Capture the cell that displays the provided text and extract its (x, y) central coordinate. 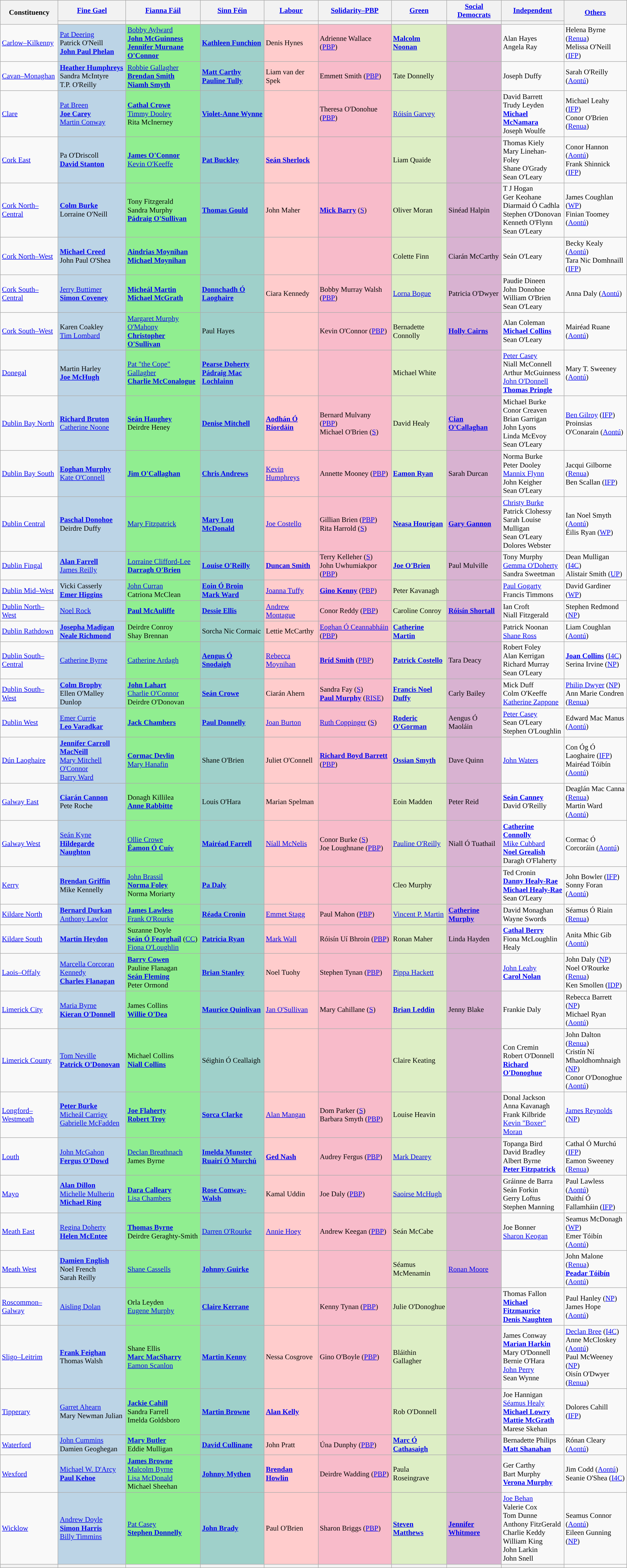
Gino Kenny (PBP) (354, 590)
Alan Hayes Angela Ray (532, 43)
Aindrias Moynihan Michael Moynihan (163, 256)
Shane O'Brien (232, 760)
Kenny Tynan (PBP) (354, 1307)
John Malone (Renua) Peadar Tóibín (Aontú) (595, 1269)
Labour (291, 11)
Pauline O'Reilly (419, 844)
Pat Deering Patrick O'Neill John Paul Phelan (92, 43)
Audrey Fergus (PBP) (354, 1157)
Ronan Maher (419, 939)
Sandra Fay (S) Paul Murphy (RISE) (354, 694)
Gary Gannon (474, 524)
Séighin Ó Ceallaigh (232, 1060)
Jim Codd (Aontú) Seanie O'Shea (I4C) (595, 1474)
Declan Bree (I4C) Anne McCloskey (Aontú) Paul McWeeney (NP) Oisín O'Dwyer (Renua) (595, 1357)
Louise O'Reilly (232, 565)
Barry Cowen Pauline Flanagan Seán Fleming Peter Ormond (163, 972)
Ciarán Cannon Pete Roche (92, 802)
Bláithin Gallagher (419, 1357)
Dom Parker (S) Barbara Smyth (PBP) (354, 1115)
Paul Mulville (474, 565)
Sligo–Leitrim (29, 1357)
Joe Costello (291, 524)
Colm Brophy Ellen O'Malley Dunlop (92, 694)
Emmet Stagg (291, 914)
Brian Leddin (419, 1010)
Louis O'Hara (232, 802)
Jerry Buttimer Simon Coveney (92, 294)
Lorraine Clifford-Lee Darragh O'Brien (163, 565)
Marcella Corcoran Kennedy Charles Flanagan (92, 972)
Dublin West (29, 723)
Bobby Murray Walsh (PBP) (354, 294)
Cathal Ó Murchú (IFP) Eamon Sweeney (Renua) (595, 1157)
Tony Murphy Gemma O'Doherty Sandra Sweetman (532, 565)
Conor Burke (S) Joe Loughnane (PBP) (354, 844)
Cavan–Monaghan (29, 76)
John Pratt (291, 1445)
Cleo Murphy (419, 885)
Niall Ó Tuathail (474, 844)
Marian Spelman (291, 802)
Conor Reddy (PBP) (354, 611)
Bríd Smith (PBP) (354, 660)
Theresa O'Donohue (PBP) (354, 114)
Paul Hayes (232, 331)
Carly Bailey (474, 694)
Terry Kelleher (S) John Uwhumiakpor (PBP) (354, 565)
James Coughlan (WP) Finian Toomey (Aontú) (595, 210)
Liam van der Spek (291, 76)
Becky Kealy (Aontú) Tara Nic Domhnaill (IFP) (595, 256)
Paul Donnelly (232, 723)
Patrick Noonan Shane Ross (532, 631)
Jackie Cahill Sandra Farrell Imelda Goldsboro (163, 1412)
Bernadette Philips Matt Shanahan (532, 1445)
Tony Fitzgerald Sandra Murphy Pádraig O'Sullivan (163, 210)
Margaret Murphy O'Mahony Christopher O'Sullivan (163, 331)
Martin Harley Joe McHugh (92, 373)
Bernard Mulvany (PBP) Michael O'Brien (S) (354, 424)
Jan O'Sullivan (291, 1010)
Cork North–West (29, 256)
Suzanne Doyle Seán Ó Fearghaíl (CC) Fiona O'Loughlin (163, 939)
Martin Heydon (92, 939)
Pearse Doherty Pádraig Mac Lochlainn (232, 373)
Kildare North (29, 914)
Ciarán McCarthy (474, 256)
Mary T. Sweeney (Aontú) (595, 373)
Gráinne de Barra Seán Forkin Gerry Loftus Stephen Manning (532, 1194)
Malcolm Noonan (419, 43)
Damien English Noel French Sarah Reilly (92, 1269)
Longford–Westmeath (29, 1115)
Mark Dearey (419, 1157)
Deirdre Wadding (PBP) (354, 1474)
Pat Casey Stephen Donnelly (163, 1529)
Úna Dunphy (PBP) (354, 1445)
John Brassil Norma Foley Norma Moriarty (163, 885)
Eamon Ryan (419, 474)
Mairéad Farrell (232, 844)
Dean Mulligan (I4C) Alistair Smith (UP) (595, 565)
Social Democrats (474, 11)
Noel Rock (92, 611)
Alan Farrell James Reilly (92, 565)
Dublin South–Central (29, 660)
Thomas Byrne Deirdre Geraghty-Smith (163, 1232)
Peter Reid (474, 802)
John Bowler (IFP) Sonny Foran (Aontú) (595, 885)
Joan Burton (291, 723)
Alan Coleman Michael Collins Sean O'Leary (532, 331)
Michael Burke Conor Creaven Brian Garrigan John Lyons Linda McEvoy Sean O'Leary (532, 424)
Thomas Kiely Mary Linehan-Foley Shane O'Grady Sean O'Leary (532, 160)
Rebecca Barrett (NP) Michael Ryan (Aontú) (595, 1010)
James Collins Willie O'Dea (163, 1010)
Anita Mhic Gib (Aontú) (595, 939)
Catherine Connolly Mike Cubbard Noel Grealish Daragh O'Flaherty (532, 844)
Tate Donnelly (419, 76)
Patricia O'Dwyer (474, 294)
Andrew Doyle Simon Harris Billy Timmins (92, 1529)
Bobby Aylward John McGuinness Jennifer Murnane O'Connor (163, 43)
Seán Canney David O'Reilly (532, 802)
Pat "the Cope" Gallagher Charlie McConalogue (163, 373)
Patrick Costello (419, 660)
Ciarán Ahern (291, 694)
Cathal Berry Fiona McLoughlin Healy (532, 939)
James O'Connor Kevin O'Keeffe (163, 160)
Wexford (29, 1474)
Sarah Durcan (474, 474)
John Maher (291, 210)
James Browne Malcolm Byrne Lisa McDonald Michael Sheehan (163, 1474)
Brian Stanley (232, 972)
Mick Duff Colm O'Keeffe Katherine Zappone (532, 694)
Liam Coughlan (Aontú) (595, 631)
Joe Behan Valerie Cox Tom Dunne Anthony FitzGerald Charlie Keddy William King John Larkin John Snell (532, 1529)
Seán Kyne Hildegarde Naughton (92, 844)
Denise Mitchell (232, 424)
Ossian Smyth (419, 760)
Violet-Anne Wynne (232, 114)
Bernadette Connolly (419, 331)
Aengus Ó Snodaigh (232, 660)
Michael Collins Niall Collins (163, 1060)
Ronan Moore (474, 1269)
David Cullinane (232, 1445)
Andrew Keegan (PBP) (354, 1232)
Chris Andrews (232, 474)
Ruth Coppinger (S) (354, 723)
Roderic O'Gorman (419, 723)
Seán McCabe (419, 1232)
Wicklow (29, 1529)
John Lahart Charlie O'Connor Deirdre O'Donovan (163, 694)
Maurice Quinlivan (232, 1010)
Emer Currie Leo Varadkar (92, 723)
Meath West (29, 1269)
Rónan Cleary (Aontú) (595, 1445)
Fianna Fáil (163, 11)
Kamal Uddin (291, 1194)
Regina Doherty Helen McEntee (92, 1232)
Marc Ó Cathasaigh (419, 1445)
John Waters (532, 760)
Róisín Garvey (419, 114)
Norma Burke Peter Dooley Mannix Flynn John Keigher Sean O'Leary (532, 474)
Joanna Tuffy (291, 590)
Linda Hayden (474, 939)
James Conway Marian Harkin Mary O'Donnell Bernie O'Hara John Perry Sean Wynne (532, 1357)
Karen Coakley Tim Lombard (92, 331)
Michael Creed John Paul O'Shea (92, 256)
Kildare South (29, 939)
Darren O'Rourke (232, 1232)
Pa O'Driscoll David Stanton (92, 160)
Mairéad Ruane (Aontú) (595, 331)
Ian Croft Niall Fitzgerald (532, 611)
Limerick City (29, 1010)
Independent (532, 11)
Robbie Gallagher Brendan Smith Niamh Smyth (163, 76)
Micheál Martin Michael McGrath (163, 294)
Kevin Humphreys (291, 474)
Alan Mangan (291, 1115)
Seán Crowe (232, 694)
Cormac Devlin Mary Hanafin (163, 760)
Lettie McCarthy (291, 631)
Peter Kavanagh (419, 590)
Catherine Byrne (92, 660)
Frankie Daly (532, 1010)
Christy Burke Patrick Clohessy Sarah Louise Mulligan Sean O'Leary Dolores Webster (532, 524)
Mark Wall (291, 939)
Dublin Rathdown (29, 631)
Joe Bonner Sharon Keogan (532, 1232)
David Gardiner (WP) (595, 590)
Edward Mac Manus (Aontú) (595, 723)
Gillian Brien (PBP) Rita Harrold (S) (354, 524)
Donegal (29, 373)
Caroline Conroy (419, 611)
Colm Burke Lorraine O'Neill (92, 210)
Brendan Griffin Mike Kennelly (92, 885)
Ged Nash (291, 1157)
Saoirse McHugh (419, 1194)
Ted Cronin Danny Healy-Rae Michael Healy-Rae Sean O'Leary (532, 885)
Dublin Bay North (29, 424)
John Daly (NP) Noel O'Rourke (Renua) Ken Smollen (IDP) (595, 972)
Emmett Smith (PBP) (354, 76)
Paudie Dineen John Donohoe William O'Brien Sean O'Leary (532, 294)
Martin Browne (232, 1412)
Martin Kenny (232, 1357)
Séamus McMenamin (419, 1269)
Andrew Montague (291, 611)
Ollie Crowe Éamon Ó Cuív (163, 844)
Mick Barry (S) (354, 210)
Thomas Gould (232, 210)
Patricia Ryan (232, 939)
Nessa Cosgrove (291, 1357)
Galway East (29, 802)
Dún Laoghaire (29, 760)
Paul Mahon (PBP) (354, 914)
Stephen Redmond (NP) (595, 611)
Galway West (29, 844)
Frank Feighan Thomas Walsh (92, 1357)
Michael W. D'ArcyPaul Kehoe (92, 1474)
Topanga Bird David Bradley Albert Byrne Peter Fitzpatrick (532, 1157)
Jim O'Callaghan (163, 474)
Heather Humphreys Sandra McIntyre T.P. O'Reilly (92, 76)
Catherine Murphy (474, 914)
Helena Byrne (Renua) Melissa O'Neill (IFP) (595, 43)
Dublin Central (29, 524)
Catherine Ardagh (163, 660)
Richard Boyd Barrett (PBP) (354, 760)
David Barrett Trudy Leyden Michael McNamara Joseph Woulfe (532, 114)
Aisling Dolan (92, 1307)
Kathleen Funchion (232, 43)
Róisín Uí Bhroin (PBP) (354, 939)
Vincent P. Martin (419, 914)
Catherine Martin (419, 631)
Adrienne Wallace (PBP) (354, 43)
Peter Casey Niall McConnell Arthur McGuinness John O'Donnell Thomas Pringle (532, 373)
Johnny Mythen (232, 1474)
Seamus Connor (Aontú) Eileen Gunning (NP) (595, 1529)
Deaglán Mac Canna (Renua) Martin Ward (Aontú) (595, 802)
Jacqui Gilborne (Renua) Ben Scallan (IFP) (595, 474)
Meath East (29, 1232)
Duncan Smith (291, 565)
Cork East (29, 160)
Orla Leyden Eugene Murphy (163, 1307)
John Leahy Carol Nolan (532, 972)
Mary Cahillane (S) (354, 1010)
Brendan Howlin (291, 1474)
Roscommon–Galway (29, 1307)
Holly Cairns (474, 331)
Cork South–West (29, 331)
Joe Hannigan Séamus Healy Michael Lowry Mattie McGrath Marese Skehan (532, 1412)
Seán Haughey Deirdre Heney (163, 424)
Philip Dwyer (NP) Ann Marie Condren (Renua) (595, 694)
Mary Lou McDonald (232, 524)
Annette Mooney (PBP) (354, 474)
Claire Keating (419, 1060)
Con Cremin Robert O'Donnell Richard O'Donoghue (532, 1060)
Alan Dillon Michelle Mulherin Michael Ring (92, 1194)
Paul Hanley (NP) James Hope (Aontú) (595, 1307)
Joe Flaherty Robert Troy (163, 1115)
Noel Tuohy (291, 972)
Richard Bruton Catherine Noone (92, 424)
Ben Gilroy (IFP) Proinsias O'Conarain (Aontú) (595, 424)
Liam Quaide (419, 160)
Anna Daly (Aontú) (595, 294)
Paul O'Brien (291, 1529)
Sinn Féin (232, 11)
Neasa Hourigan (419, 524)
Cork North–Central (29, 210)
Stephen Tynan (PBP) (354, 972)
Dessie Ellis (232, 611)
Sarah O'Reilly (Aontú) (595, 76)
Pat Buckley (232, 160)
Colette Finn (419, 256)
Matt Carthy Pauline Tully (232, 76)
John Brady (232, 1529)
Aengus Ó Maoláin (474, 723)
Pa Daly (232, 885)
Oliver Moran (419, 210)
Róisín Shortall (474, 611)
Dublin North–West (29, 611)
Louth (29, 1157)
Con Óg Ó Laoghaire (IFP) Mairéad Tóibín (Aontú) (595, 760)
Seamus McDonagh (WP) Emer Tóibín (Aontú) (595, 1232)
Steven Matthews (419, 1529)
Dublin South–West (29, 694)
Pippa Hackett (419, 972)
Louise Heavin (419, 1115)
Seán O'Leary (532, 256)
Ian Noel Smyth (Aontú) Éilis Ryan (WP) (595, 524)
Donnchadh Ó Laoghaire (232, 294)
Maria Byrne Kieran O'Donnell (92, 1010)
Pat Breen Joe Carey Martin Conway (92, 114)
Lorna Bogue (419, 294)
Johnny Guirke (232, 1269)
Joe Daly (PBP) (354, 1194)
Carlow–Kilkenny (29, 43)
Paul McAuliffe (163, 611)
Rose Conway-Walsh (232, 1194)
Declan Breathnach James Byrne (163, 1157)
Mayo (29, 1194)
Clare (29, 114)
Tara Deacy (474, 660)
Constituency (29, 12)
Peter Casey Sean O'Leary Stephen O'Loughlin (532, 723)
Robert Foley Alan Kerrigan Richard Murray Sean O'Leary (532, 660)
David Monaghan Wayne Swords (532, 914)
Deirdre Conroy Shay Brennan (163, 631)
Jennifer Whitmore (474, 1529)
Green (419, 11)
Mary Butler Eddie Mulligan (163, 1445)
Michael White (419, 373)
Denis Hynes (291, 43)
Laois–Offaly (29, 972)
Limerick County (29, 1060)
John McGahon Fergus O'Dowd (92, 1157)
Dublin Bay South (29, 474)
Jenny Blake (474, 1010)
Josepha Madigan Neale Richmond (92, 631)
Cathal Crowe Timmy Dooley Rita McInerney (163, 114)
Kerry (29, 885)
Eoghan Murphy Kate O'Connell (92, 474)
Paul Gogarty Francis Timmons (532, 590)
Juliet O'Connell (291, 760)
Alan Kelly (291, 1412)
Joan Collins (I4C) Serina Irvine (NP) (595, 660)
Seán Sherlock (291, 160)
Paschal Donohoe Deirdre Duffy (92, 524)
Cian O'Callaghan (474, 424)
Eoghan Ó Ceannabháin (PBP) (354, 631)
James Lawless Frank O'Rourke (163, 914)
Rob O'Donnell (419, 1412)
Bernard Durkan Anthony Lawlor (92, 914)
Gino O'Boyle (PBP) (354, 1357)
Eoin Ó Broin Mark Ward (232, 590)
T J Hogan Ger Keohane Diarmaid Ó Cadhla Stephen O'Donovan Kenneth O'Flynn Sean O'Leary (532, 210)
Joe O'Brien (419, 565)
Eoin Madden (419, 802)
Shane Ellis Marc MacSharry Eamon Scanlon (163, 1357)
John Curran Catriona McClean (163, 590)
Mary Fitzpatrick (163, 524)
Tipperary (29, 1412)
Donal Jackson Anna Kavanagh Frank Kilbride Kevin "Boxer" Moran (532, 1115)
Joseph Duffy (532, 76)
Conor Hannon (Aontú) Frank Shinnick (IFP) (595, 160)
Vicki Casserly Emer Higgins (92, 590)
Réada Cronin (232, 914)
Rebecca Moynihan (291, 660)
Francis Noel Duffy (419, 694)
Michael Leahy (IFP) Conor O'Brien (Renua) (595, 114)
James Reynolds (NP) (595, 1115)
Shane Cassells (163, 1269)
John Cummins Damien Geoghegan (92, 1445)
Ger Carthy Bart Murphy Verona Murphy (532, 1474)
Cormac Ó Corcoráin (Aontú) (595, 844)
Fine Gael (92, 11)
Jack Chambers (163, 723)
Paula Roseingrave (419, 1474)
Níall McNelis (291, 844)
Tom Neville Patrick O'Donovan (92, 1060)
Kevin O'Connor (PBP) (354, 331)
Waterford (29, 1445)
Dublin Mid–West (29, 590)
Cork South–Central (29, 294)
Dara Calleary Lisa Chambers (163, 1194)
Sorca Clarke (232, 1115)
Peter Burke Micheál Carrigy Gabrielle McFadden (92, 1115)
Ciara Kennedy (291, 294)
Sinéad Halpin (474, 210)
Dolores Cahill (IFP) (595, 1412)
Imelda Munster Ruairí Ó Murchú (232, 1157)
Claire Kerrane (232, 1307)
Aodhán Ó Ríordáin (291, 424)
Julie O'Donoghue (419, 1307)
Others (595, 12)
Jennifer Carroll MacNeill Mary Mitchell O'Connor Barry Ward (92, 760)
Thomas Fallon Michael Fitzmaurice Denis Naughten (532, 1307)
Annie Hoey (291, 1232)
Garret Ahearn Mary Newman Julian (92, 1412)
Paul Lawless (Aontú) Daithí Ó Fallamháin (IFP) (595, 1194)
Séamus Ó Riain (Renua) (595, 914)
Dave Quinn (474, 760)
Solidarity–PBP (354, 11)
David Healy (419, 424)
Sharon Briggs (PBP) (354, 1529)
John Dalton (Renua) Cristín Ní Mhaoldhomhnaigh (NP) Conor O'Donoghue (Aontú) (595, 1060)
Sorcha Nic Cormaic (232, 631)
Dublin Fingal (29, 565)
Donagh Killilea Anne Rabbitte (163, 802)
